Detect which cell encompasses the target text, then output its (X, Y) center coordinate. 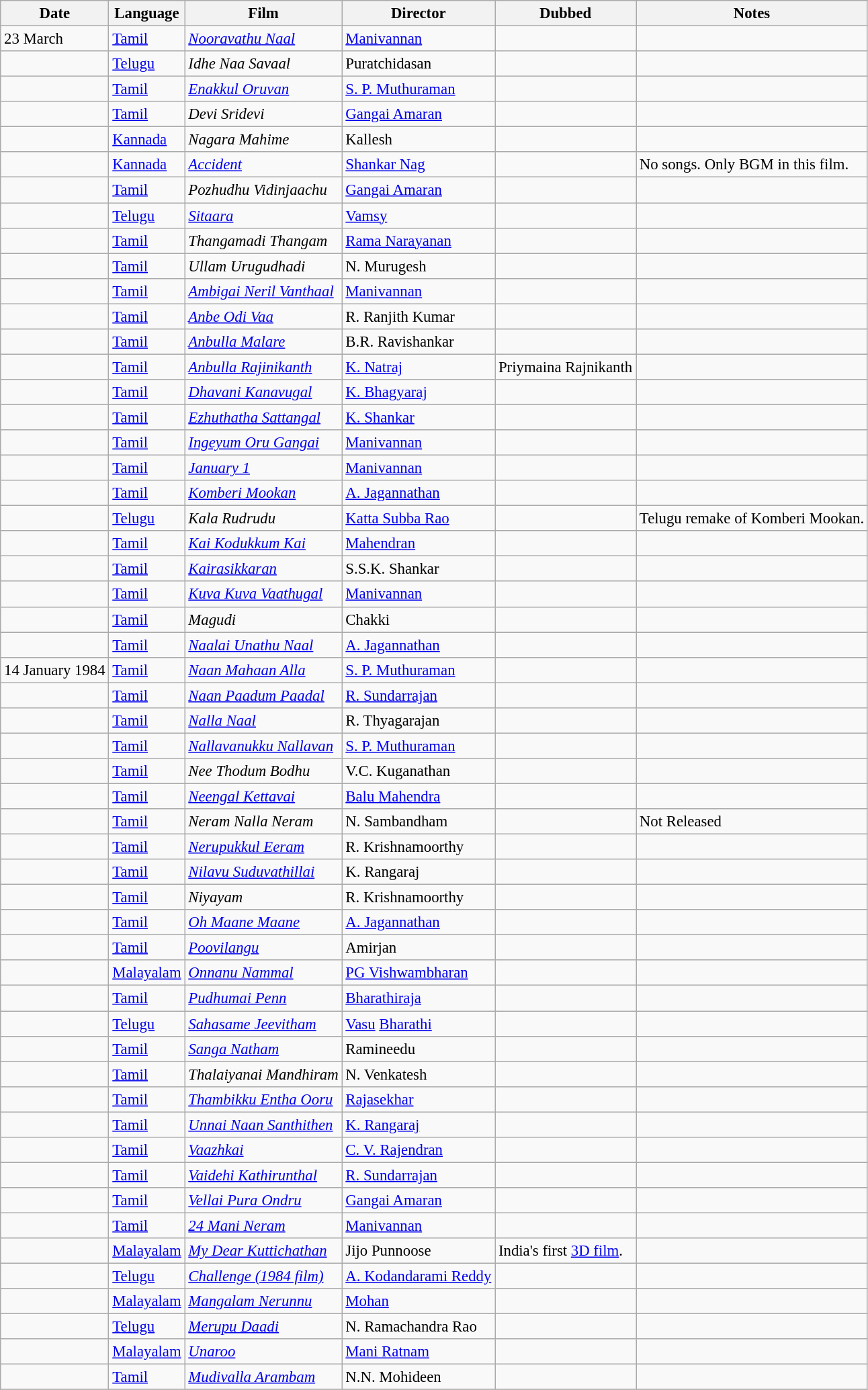
Chakki (419, 619)
Katta Subba Rao (419, 519)
Nerupukkul Eeram (263, 847)
Notes (752, 13)
Sahasame Jeevitham (263, 1024)
A. Kodandarami Reddy (419, 1276)
Vaidehi Kathirunthal (263, 1175)
R. Thyagarajan (419, 721)
Kairasikkaran (263, 569)
Niyayam (263, 898)
N. Venkatesh (419, 1074)
Pudhumai Penn (263, 998)
C. V. Rajendran (419, 1150)
Mahendran (419, 544)
My Dear Kuttichathan (263, 1251)
Oh Maane Maane (263, 922)
S.S.K. Shankar (419, 569)
Not Released (752, 822)
K. Shankar (419, 417)
24 Mani Neram (263, 1225)
N. Murugesh (419, 266)
Pozhudhu Vidinjaachu (263, 190)
Anbulla Malare (263, 342)
Dhavani Kanavugal (263, 392)
Anbe Odi Vaa (263, 316)
Sitaara (263, 216)
Rama Narayanan (419, 241)
Sanga Natham (263, 1049)
Priymaina Rajnikanth (566, 367)
No songs. Only BGM in this film. (752, 165)
Unaroo (263, 1352)
Magudi (263, 619)
Unnai Naan Santhithen (263, 1125)
Kai Kodukkum Kai (263, 544)
Nallavanukku Nallavan (263, 746)
K. Bhagyaraj (419, 392)
Enakkul Oruvan (263, 89)
Director (419, 13)
Telugu remake of Komberi Mookan. (752, 519)
Kala Rudrudu (263, 519)
R. Ranjith Kumar (419, 316)
Devi Sridevi (263, 114)
Ezhuthatha Sattangal (263, 417)
Nilavu Suduvathillai (263, 872)
N. Ramachandra Rao (419, 1327)
Film (263, 13)
N.N. Mohideen (419, 1377)
Nalla Naal (263, 721)
Thalaiyanai Mandhiram (263, 1074)
Puratchidasan (419, 64)
Date (55, 13)
V.C. Kuganathan (419, 771)
January 1 (263, 468)
India's first 3D film. (566, 1251)
Anbulla Rajinikanth (263, 367)
Vaazhkai (263, 1150)
Shankar Nag (419, 165)
Jijo Punnoose (419, 1251)
Kallesh (419, 140)
Dubbed (566, 13)
Challenge (1984 film) (263, 1276)
Nee Thodum Bodhu (263, 771)
Onnanu Nammal (263, 973)
K. Natraj (419, 367)
B.R. Ravishankar (419, 342)
14 January 1984 (55, 670)
Mani Ratnam (419, 1352)
Vamsy (419, 216)
N. Sambandham (419, 822)
Neram Nalla Neram (263, 822)
Poovilangu (263, 948)
Kuva Kuva Vaathugal (263, 595)
Ullam Urugudhadi (263, 266)
PG Vishwambharan (419, 973)
Ingeyum Oru Gangai (263, 443)
Ramineedu (419, 1049)
Nagara Mahime (263, 140)
Neengal Kettavai (263, 796)
Mohan (419, 1301)
Mudivalla Arambam (263, 1377)
Naan Mahaan Alla (263, 670)
Ambigai Neril Vanthaal (263, 291)
Nooravathu Naal (263, 39)
Accident (263, 165)
Merupu Daadi (263, 1327)
Bharathiraja (419, 998)
Thambikku Entha Ooru (263, 1099)
Naalai Unathu Naal (263, 645)
Komberi Mookan (263, 493)
Language (146, 13)
Amirjan (419, 948)
Rajasekhar (419, 1099)
Vellai Pura Ondru (263, 1201)
Vasu Bharathi (419, 1024)
Naan Paadum Paadal (263, 695)
Balu Mahendra (419, 796)
Mangalam Nerunnu (263, 1301)
Idhe Naa Savaal (263, 64)
23 March (55, 39)
Thangamadi Thangam (263, 241)
